Find where the given text appears and provide that cell's center as [x, y] coordinate. 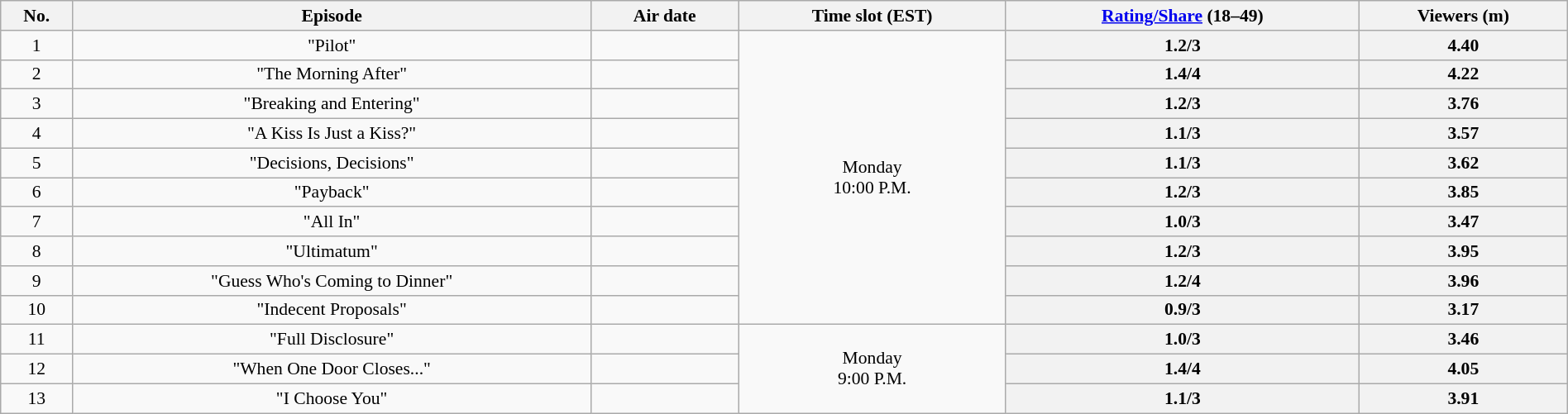
5 [36, 163]
4 [36, 134]
3.46 [1463, 340]
3.95 [1463, 251]
"A Kiss Is Just a Kiss?" [332, 134]
"Guess Who's Coming to Dinner" [332, 281]
7 [36, 222]
No. [36, 16]
"When One Door Closes..." [332, 369]
3.57 [1463, 134]
1.2/4 [1183, 281]
4.40 [1463, 45]
Air date [665, 16]
13 [36, 398]
Monday9:00 P.M. [872, 369]
"Payback" [332, 193]
11 [36, 340]
1 [36, 45]
"I Choose You" [332, 398]
"Pilot" [332, 45]
Rating/Share (18–49) [1183, 16]
0.9/3 [1183, 310]
"Indecent Proposals" [332, 310]
3.17 [1463, 310]
4.22 [1463, 74]
3.85 [1463, 193]
"All In" [332, 222]
"The Morning After" [332, 74]
8 [36, 251]
Episode [332, 16]
3 [36, 104]
Time slot (EST) [872, 16]
6 [36, 193]
3.62 [1463, 163]
10 [36, 310]
9 [36, 281]
"Breaking and Entering" [332, 104]
4.05 [1463, 369]
3.47 [1463, 222]
Viewers (m) [1463, 16]
12 [36, 369]
2 [36, 74]
3.96 [1463, 281]
"Decisions, Decisions" [332, 163]
"Ultimatum" [332, 251]
3.76 [1463, 104]
Monday10:00 P.M. [872, 178]
3.91 [1463, 398]
"Full Disclosure" [332, 340]
